Find where the given text appears and provide that cell's center as [X, Y] coordinate. 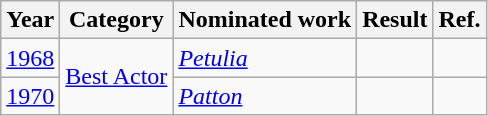
Category [116, 20]
Ref. [460, 20]
Patton [265, 96]
Best Actor [116, 77]
Nominated work [265, 20]
1968 [30, 58]
Year [30, 20]
1970 [30, 96]
Result [395, 20]
Petulia [265, 58]
